Pinpoint the cell where the given text exists, returning its (x, y) midpoint coordinate. 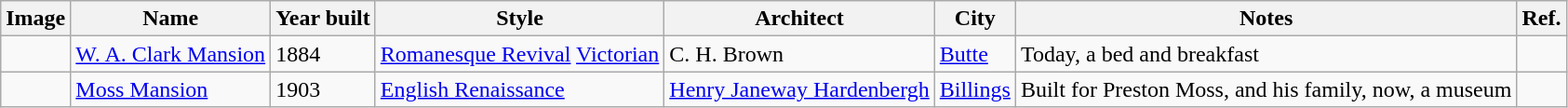
Built for Preston Moss, and his family, now, a museum (1266, 89)
City (975, 19)
Image (35, 19)
Architect (800, 19)
English Renaissance (519, 89)
Moss Mansion (171, 89)
Year built (324, 19)
Today, a bed and breakfast (1266, 54)
W. A. Clark Mansion (171, 54)
Name (171, 19)
Style (519, 19)
Notes (1266, 19)
1903 (324, 89)
Henry Janeway Hardenbergh (800, 89)
Butte (975, 54)
C. H. Brown (800, 54)
Billings (975, 89)
Ref. (1541, 19)
Romanesque Revival Victorian (519, 54)
1884 (324, 54)
